Locate the cell with the specified text and output its (x, y) center coordinate. 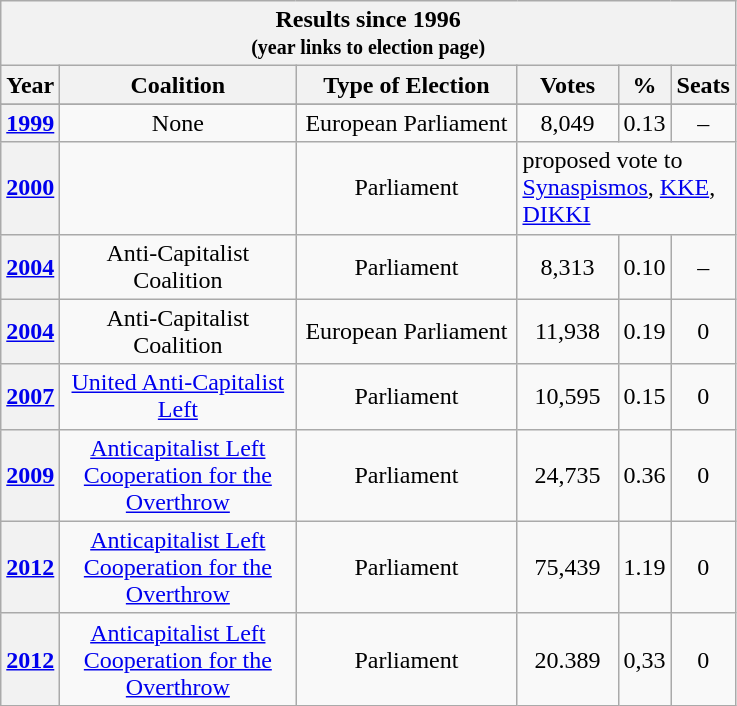
None (178, 123)
0.13 (644, 123)
2009 (30, 475)
2007 (30, 396)
0.19 (644, 332)
24,735 (568, 475)
20.389 (568, 659)
Type of Election (406, 85)
Coalition (178, 85)
8,049 (568, 123)
0.15 (644, 396)
8,313 (568, 266)
10,595 (568, 396)
1999 (30, 123)
Votes (568, 85)
75,439 (568, 567)
Seats (703, 85)
11,938 (568, 332)
2000 (30, 188)
1.19 (644, 567)
0.36 (644, 475)
0,33 (644, 659)
proposed vote to Synaspismos, KKE, DIKKI (626, 188)
Results since 1996(year links to election page) (368, 34)
% (644, 85)
United Anti-Capitalist Left (178, 396)
0.10 (644, 266)
Year (30, 85)
